Extract the [x, y] coordinate from the center of the cell holding the provided text.  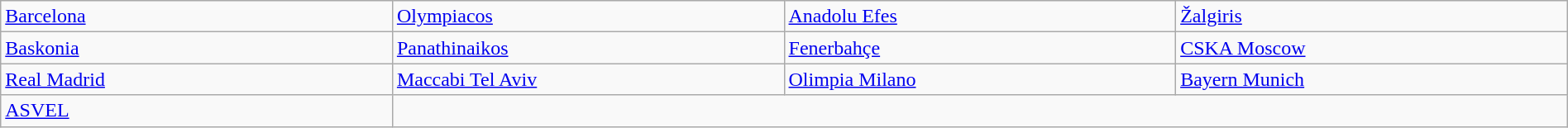
Olympiacos [588, 17]
ASVEL [197, 111]
Fenerbahçe [980, 48]
Bayern Munich [1372, 79]
Olimpia Milano [980, 79]
Maccabi Tel Aviv [588, 79]
Barcelona [197, 17]
Žalgiris [1372, 17]
Real Madrid [197, 79]
CSKA Moscow [1372, 48]
Baskonia [197, 48]
Anadolu Efes [980, 17]
Panathinaikos [588, 48]
